Detect which cell encompasses the target text, then output its [x, y] center coordinate. 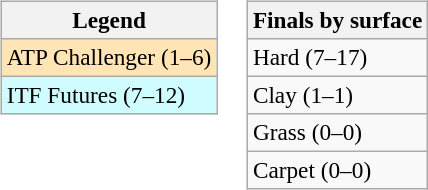
Clay (1–1) [337, 95]
Legend [108, 20]
ATP Challenger (1–6) [108, 57]
Carpet (0–0) [337, 171]
Finals by surface [337, 20]
Hard (7–17) [337, 57]
ITF Futures (7–12) [108, 95]
Grass (0–0) [337, 133]
